Extract the (x, y) coordinate from the center of the cell holding the provided text.  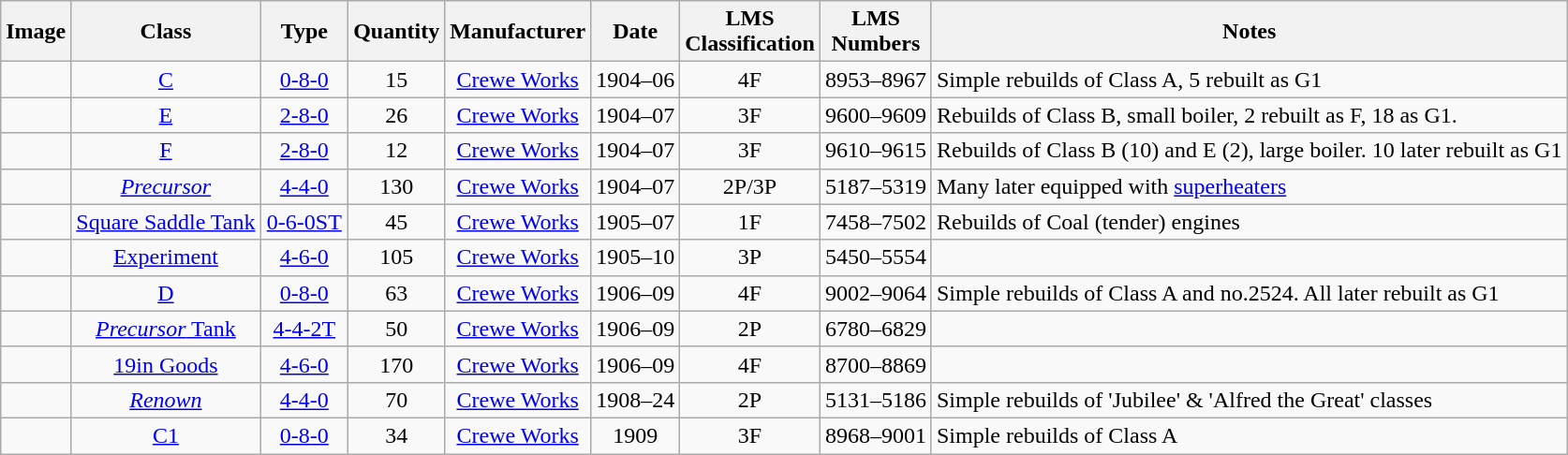
12 (397, 151)
Experiment (166, 257)
1905–07 (635, 222)
Precursor Tank (166, 329)
Simple rebuilds of Class A, 5 rebuilt as G1 (1249, 80)
Many later equipped with superheaters (1249, 186)
26 (397, 115)
9600–9609 (875, 115)
LMSNumbers (875, 32)
Type (304, 32)
Date (635, 32)
Manufacturer (518, 32)
Precursor (166, 186)
Rebuilds of Class B (10) and E (2), large boiler. 10 later rebuilt as G1 (1249, 151)
130 (397, 186)
170 (397, 364)
45 (397, 222)
C1 (166, 435)
1905–10 (635, 257)
7458–7502 (875, 222)
E (166, 115)
6780–6829 (875, 329)
8968–9001 (875, 435)
5131–5186 (875, 400)
Simple rebuilds of Class A (1249, 435)
34 (397, 435)
0-6-0ST (304, 222)
1909 (635, 435)
15 (397, 80)
5187–5319 (875, 186)
Rebuilds of Coal (tender) engines (1249, 222)
8700–8869 (875, 364)
50 (397, 329)
Simple rebuilds of 'Jubilee' & 'Alfred the Great' classes (1249, 400)
8953–8967 (875, 80)
Rebuilds of Class B, small boiler, 2 rebuilt as F, 18 as G1. (1249, 115)
Quantity (397, 32)
5450–5554 (875, 257)
1F (750, 222)
3P (750, 257)
Simple rebuilds of Class A and no.2524. All later rebuilt as G1 (1249, 293)
1904–06 (635, 80)
1908–24 (635, 400)
63 (397, 293)
Notes (1249, 32)
2P/3P (750, 186)
9610–9615 (875, 151)
19in Goods (166, 364)
C (166, 80)
70 (397, 400)
Square Saddle Tank (166, 222)
LMSClassification (750, 32)
9002–9064 (875, 293)
D (166, 293)
Class (166, 32)
F (166, 151)
4-4-2T (304, 329)
Image (36, 32)
Renown (166, 400)
105 (397, 257)
